Output the (x, y) coordinate of the center of the cell containing the given text.  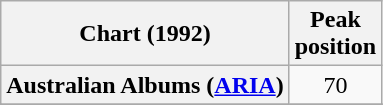
70 (335, 85)
Australian Albums (ARIA) (145, 85)
Chart (1992) (145, 34)
Peakposition (335, 34)
